Search for the cell housing the specified text and yield its [x, y] center coordinate. 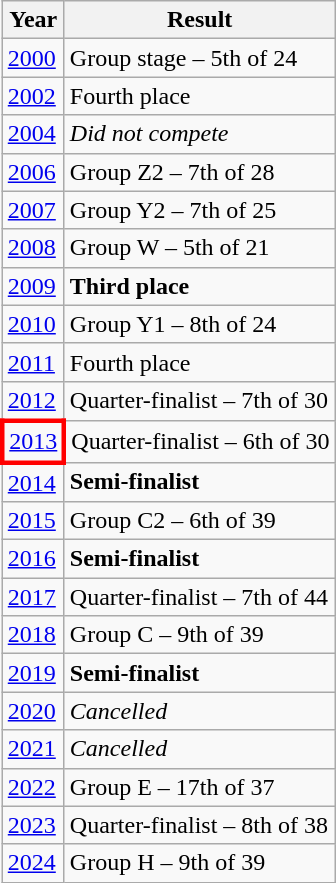
2007 [33, 210]
2011 [33, 362]
2021 [33, 749]
2006 [33, 172]
Group W – 5th of 21 [200, 248]
Group C2 – 6th of 39 [200, 521]
2020 [33, 711]
Group Z2 – 7th of 28 [200, 172]
2023 [33, 825]
2002 [33, 96]
2004 [33, 134]
2019 [33, 673]
2018 [33, 635]
Quarter-finalist – 6th of 30 [200, 442]
2010 [33, 324]
Quarter-finalist – 8th of 38 [200, 825]
Group Y2 – 7th of 25 [200, 210]
2014 [33, 482]
2024 [33, 863]
2008 [33, 248]
2016 [33, 559]
2017 [33, 597]
Group E – 17th of 37 [200, 787]
2015 [33, 521]
Quarter-finalist – 7th of 30 [200, 401]
Group H – 9th of 39 [200, 863]
2013 [33, 442]
Group stage – 5th of 24 [200, 58]
Group Y1 – 8th of 24 [200, 324]
Group C – 9th of 39 [200, 635]
2012 [33, 401]
2000 [33, 58]
Did not compete [200, 134]
2022 [33, 787]
Result [200, 20]
2009 [33, 286]
Third place [200, 286]
Quarter-finalist – 7th of 44 [200, 597]
Year [33, 20]
